Provide the [X, Y] coordinate of the cell's center where the given text is located.  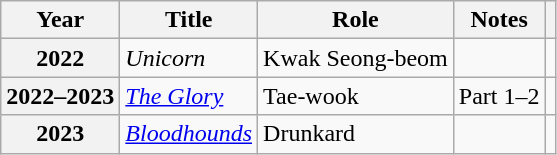
Bloodhounds [189, 134]
Role [356, 20]
Title [189, 20]
2022–2023 [60, 96]
Drunkard [356, 134]
2022 [60, 58]
2023 [60, 134]
Kwak Seong-beom [356, 58]
Unicorn [189, 58]
The Glory [189, 96]
Tae-wook [356, 96]
Part 1–2 [499, 96]
Year [60, 20]
Notes [499, 20]
